Output the (x, y) coordinate of the center of the cell containing the given text.  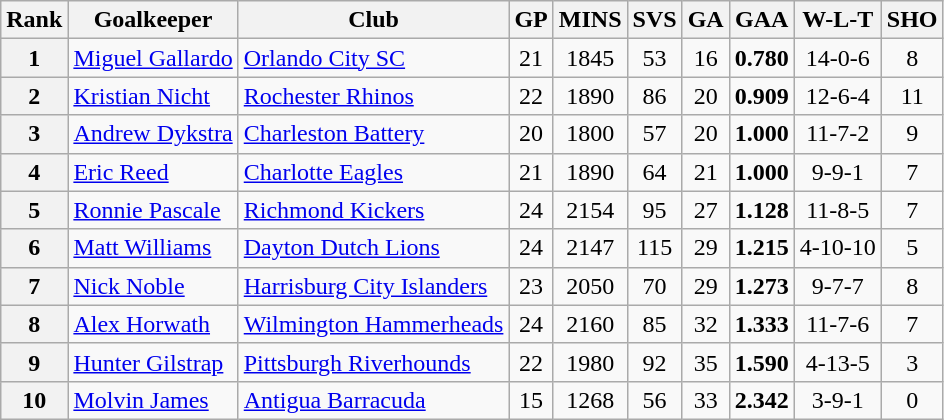
Charlotte Eagles (374, 172)
SVS (654, 20)
1.128 (762, 210)
Wilmington Hammerheads (374, 324)
56 (654, 400)
11-8-5 (838, 210)
W-L-T (838, 20)
70 (654, 286)
Pittsburgh Riverhounds (374, 362)
1.273 (762, 286)
Club (374, 20)
11 (912, 96)
11-7-6 (838, 324)
GAA (762, 20)
10 (34, 400)
Harrisburg City Islanders (374, 286)
2154 (590, 210)
12-6-4 (838, 96)
Ronnie Pascale (153, 210)
115 (654, 248)
4-10-10 (838, 248)
0.909 (762, 96)
64 (654, 172)
2 (34, 96)
9-9-1 (838, 172)
SHO (912, 20)
57 (654, 134)
33 (706, 400)
Kristian Nicht (153, 96)
GA (706, 20)
Matt Williams (153, 248)
9-7-7 (838, 286)
Antigua Barracuda (374, 400)
6 (34, 248)
Charleston Battery (374, 134)
1.333 (762, 324)
Eric Reed (153, 172)
14-0-6 (838, 58)
0 (912, 400)
Orlando City SC (374, 58)
4-13-5 (838, 362)
1980 (590, 362)
27 (706, 210)
35 (706, 362)
Rochester Rhinos (374, 96)
86 (654, 96)
Alex Horwath (153, 324)
Goalkeeper (153, 20)
GP (531, 20)
Andrew Dykstra (153, 134)
23 (531, 286)
1 (34, 58)
15 (531, 400)
11-7-2 (838, 134)
2.342 (762, 400)
Miguel Gallardo (153, 58)
2147 (590, 248)
32 (706, 324)
Molvin James (153, 400)
1268 (590, 400)
85 (654, 324)
4 (34, 172)
1.590 (762, 362)
MINS (590, 20)
16 (706, 58)
Richmond Kickers (374, 210)
Dayton Dutch Lions (374, 248)
Hunter Gilstrap (153, 362)
2050 (590, 286)
53 (654, 58)
2160 (590, 324)
1800 (590, 134)
0.780 (762, 58)
Rank (34, 20)
95 (654, 210)
Nick Noble (153, 286)
1.215 (762, 248)
92 (654, 362)
3-9-1 (838, 400)
1845 (590, 58)
